Identify which cell holds the provided text, then report its [X, Y] central coordinate. 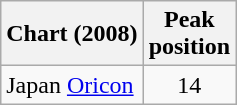
Peakposition [189, 34]
Chart (2008) [72, 34]
14 [189, 85]
Japan Oricon [72, 85]
